Pinpoint the cell where the given text exists, returning its [x, y] midpoint coordinate. 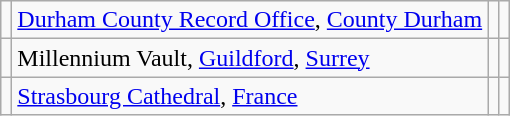
Durham County Record Office, County Durham [250, 20]
Millennium Vault, Guildford, Surrey [250, 58]
Strasbourg Cathedral, France [250, 96]
